Return [x, y] of the center of cell containing provided text 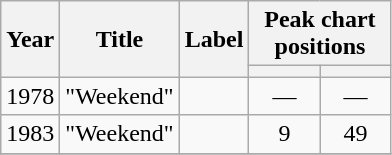
9 [284, 134]
Title [120, 39]
Label [214, 39]
Year [30, 39]
49 [356, 134]
1978 [30, 96]
1983 [30, 134]
Peak chart positions [320, 34]
